Find where the given text appears and provide that cell's center as [x, y] coordinate. 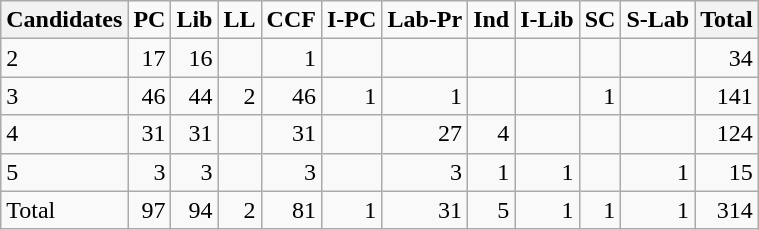
CCF [291, 20]
81 [291, 210]
94 [194, 210]
44 [194, 96]
Lib [194, 20]
PC [150, 20]
I-Lib [547, 20]
Ind [492, 20]
34 [727, 58]
I-PC [351, 20]
124 [727, 134]
141 [727, 96]
SC [600, 20]
97 [150, 210]
16 [194, 58]
17 [150, 58]
27 [425, 134]
314 [727, 210]
Candidates [64, 20]
15 [727, 172]
Lab-Pr [425, 20]
S-Lab [658, 20]
LL [240, 20]
